Return [x, y] of the center of cell containing provided text 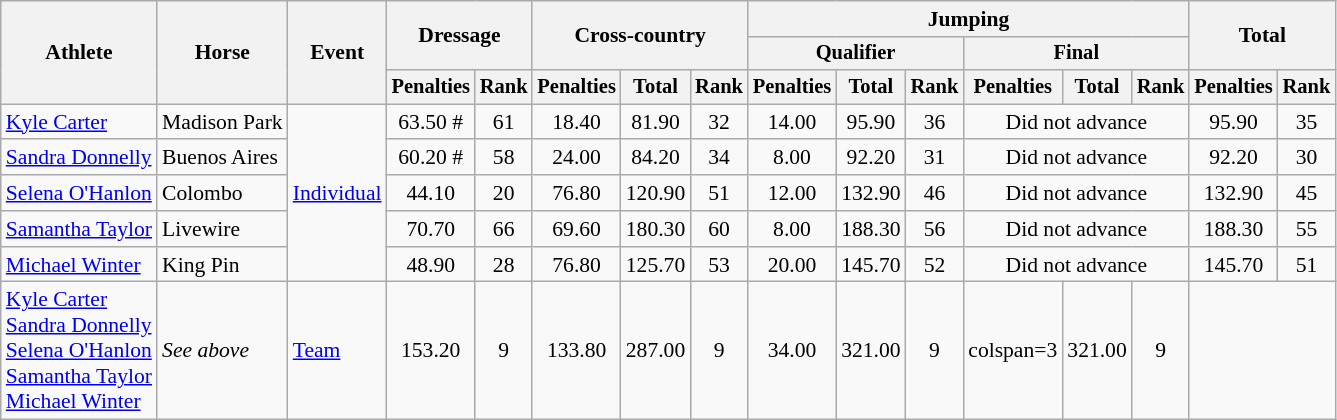
56 [935, 229]
53 [719, 265]
31 [935, 158]
Samantha Taylor [79, 229]
Michael Winter [79, 265]
Kyle CarterSandra DonnellySelena O'HanlonSamantha TaylorMichael Winter [79, 351]
18.40 [576, 122]
52 [935, 265]
Selena O'Hanlon [79, 193]
35 [1307, 122]
70.70 [431, 229]
Sandra Donnelly [79, 158]
Livewire [222, 229]
Final [1076, 54]
Qualifier [856, 54]
30 [1307, 158]
120.90 [656, 193]
24.00 [576, 158]
125.70 [656, 265]
44.10 [431, 193]
32 [719, 122]
34.00 [792, 351]
Cross-country [640, 36]
Jumping [969, 19]
55 [1307, 229]
63.50 # [431, 122]
Dressage [460, 36]
Colombo [222, 193]
69.60 [576, 229]
36 [935, 122]
Kyle Carter [79, 122]
58 [504, 158]
Madison Park [222, 122]
180.30 [656, 229]
153.20 [431, 351]
20 [504, 193]
81.90 [656, 122]
14.00 [792, 122]
King Pin [222, 265]
Individual [338, 193]
66 [504, 229]
12.00 [792, 193]
colspan=3 [1012, 351]
46 [935, 193]
45 [1307, 193]
34 [719, 158]
287.00 [656, 351]
20.00 [792, 265]
28 [504, 265]
See above [222, 351]
Event [338, 52]
60.20 # [431, 158]
Buenos Aires [222, 158]
84.20 [656, 158]
60 [719, 229]
61 [504, 122]
48.90 [431, 265]
Team [338, 351]
Horse [222, 52]
Athlete [79, 52]
133.80 [576, 351]
